Scan for the cell matching the given text and deliver its [X, Y] coordinate at center. 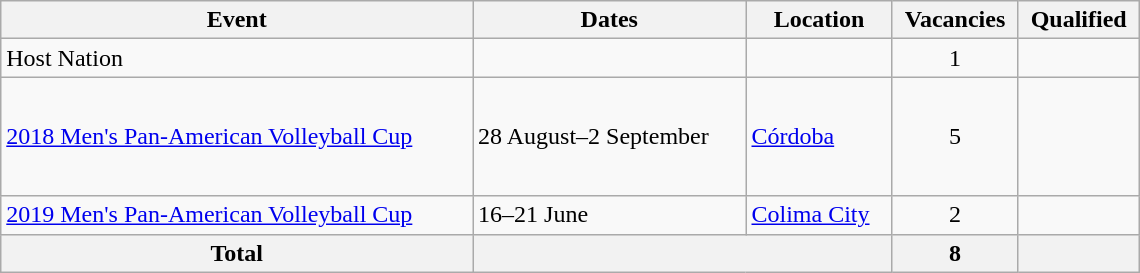
5 [955, 136]
Host Nation [237, 58]
2018 Men's Pan-American Volleyball Cup [237, 136]
2 [955, 215]
Colima City [819, 215]
Location [819, 20]
8 [955, 253]
Total [237, 253]
Córdoba [819, 136]
Dates [610, 20]
28 August–2 September [610, 136]
Vacancies [955, 20]
1 [955, 58]
Event [237, 20]
Qualified [1078, 20]
16–21 June [610, 215]
2019 Men's Pan-American Volleyball Cup [237, 215]
